Find where the given text appears and provide that cell's center as (X, Y) coordinate. 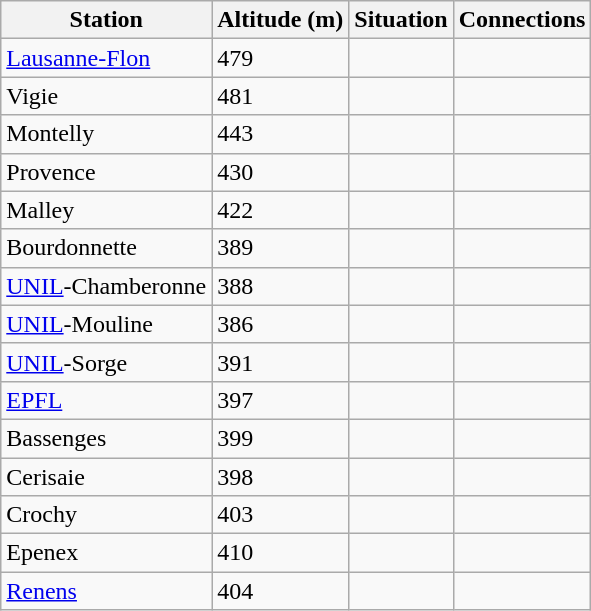
Bourdonnette (106, 248)
389 (280, 248)
Station (106, 20)
397 (280, 400)
Altitude (m) (280, 20)
398 (280, 477)
Connections (522, 20)
479 (280, 58)
Situation (401, 20)
UNIL-Sorge (106, 362)
Lausanne-Flon (106, 58)
430 (280, 172)
386 (280, 324)
443 (280, 134)
Cerisaie (106, 477)
UNIL-Mouline (106, 324)
403 (280, 515)
Renens (106, 591)
EPFL (106, 400)
Malley (106, 210)
Bassenges (106, 438)
Provence (106, 172)
391 (280, 362)
422 (280, 210)
404 (280, 591)
410 (280, 553)
388 (280, 286)
Crochy (106, 515)
Epenex (106, 553)
399 (280, 438)
Montelly (106, 134)
UNIL-Chamberonne (106, 286)
Vigie (106, 96)
481 (280, 96)
